Pinpoint the cell where the given text exists, returning its (X, Y) midpoint coordinate. 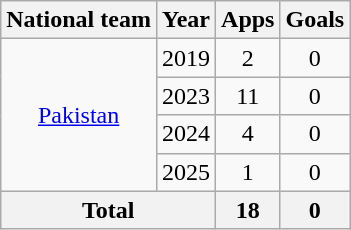
National team (79, 20)
2 (248, 58)
Pakistan (79, 115)
18 (248, 210)
2019 (186, 58)
4 (248, 134)
2025 (186, 172)
11 (248, 96)
Year (186, 20)
Goals (315, 20)
Total (108, 210)
2023 (186, 96)
1 (248, 172)
Apps (248, 20)
2024 (186, 134)
